From the cell containing the given text, extract its center point as (X, Y) coordinate. 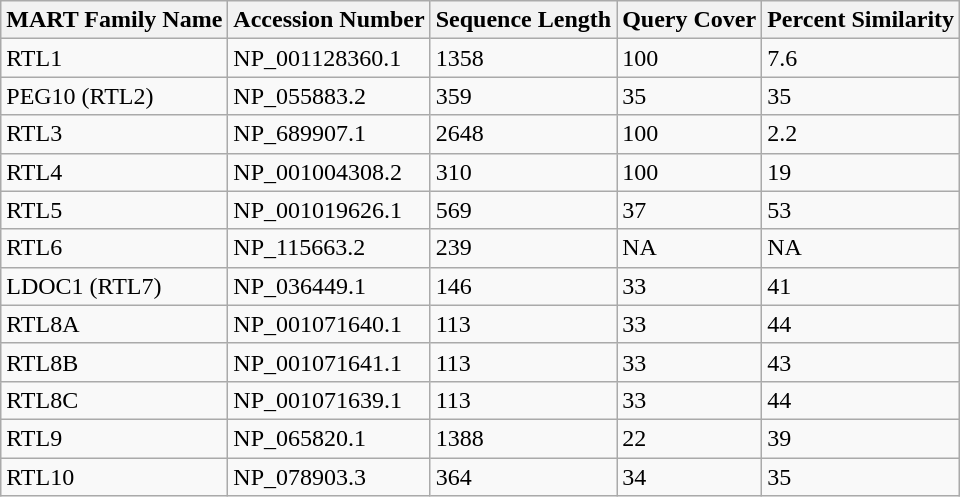
RTL3 (114, 134)
310 (523, 172)
1388 (523, 438)
19 (861, 172)
2648 (523, 134)
1358 (523, 58)
RTL5 (114, 210)
2.2 (861, 134)
43 (861, 362)
22 (690, 438)
RTL9 (114, 438)
Percent Similarity (861, 20)
364 (523, 477)
569 (523, 210)
53 (861, 210)
NP_001071639.1 (329, 400)
NP_055883.2 (329, 96)
NP_001019626.1 (329, 210)
PEG10 (RTL2) (114, 96)
RTL4 (114, 172)
MART Family Name (114, 20)
Query Cover (690, 20)
7.6 (861, 58)
Accession Number (329, 20)
RTL8A (114, 324)
34 (690, 477)
NP_001004308.2 (329, 172)
359 (523, 96)
NP_115663.2 (329, 248)
NP_689907.1 (329, 134)
NP_001071640.1 (329, 324)
RTL1 (114, 58)
NP_065820.1 (329, 438)
RTL8B (114, 362)
146 (523, 286)
39 (861, 438)
NP_078903.3 (329, 477)
RTL8C (114, 400)
NP_001071641.1 (329, 362)
LDOC1 (RTL7) (114, 286)
239 (523, 248)
41 (861, 286)
RTL6 (114, 248)
NP_001128360.1 (329, 58)
RTL10 (114, 477)
NP_036449.1 (329, 286)
Sequence Length (523, 20)
37 (690, 210)
